Determine the (x, y) coordinate at the center of the cell enclosing the given text.  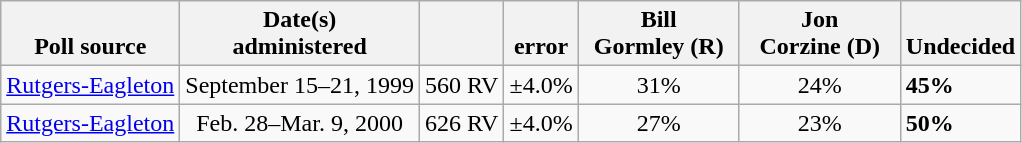
45% (960, 85)
Feb. 28–Mar. 9, 2000 (300, 123)
626 RV (461, 123)
error (541, 34)
Date(s)administered (300, 34)
27% (658, 123)
31% (658, 85)
23% (820, 123)
BillGormley (R) (658, 34)
50% (960, 123)
Undecided (960, 34)
September 15–21, 1999 (300, 85)
Poll source (90, 34)
24% (820, 85)
JonCorzine (D) (820, 34)
560 RV (461, 85)
